Find where the given text appears and provide that cell's center as (X, Y) coordinate. 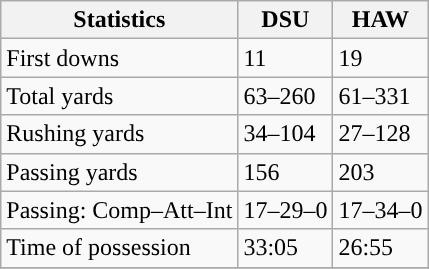
19 (380, 58)
33:05 (286, 248)
27–128 (380, 134)
34–104 (286, 134)
HAW (380, 20)
17–34–0 (380, 210)
17–29–0 (286, 210)
Total yards (120, 96)
61–331 (380, 96)
156 (286, 172)
DSU (286, 20)
11 (286, 58)
Passing yards (120, 172)
Statistics (120, 20)
203 (380, 172)
First downs (120, 58)
Passing: Comp–Att–Int (120, 210)
Time of possession (120, 248)
26:55 (380, 248)
Rushing yards (120, 134)
63–260 (286, 96)
